Scan for the cell matching the given text and deliver its [x, y] coordinate at center. 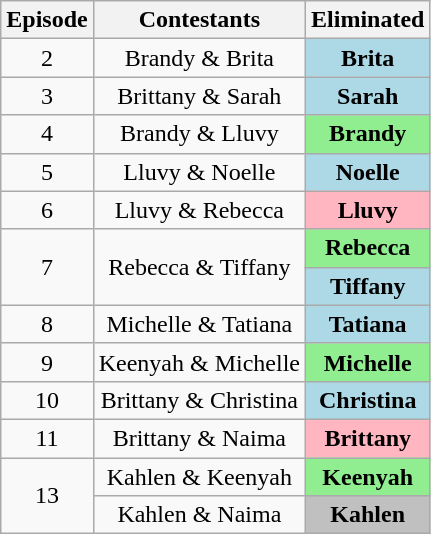
Kahlen & Naima [199, 515]
Episode [47, 20]
Michelle & Tatiana [199, 324]
Tiffany [368, 286]
11 [47, 438]
Keenyah & Michelle [199, 362]
Lluvy [368, 210]
4 [47, 134]
Tatiana [368, 324]
Rebecca & Tiffany [199, 267]
2 [47, 58]
Kahlen [368, 515]
Kahlen & Keenyah [199, 477]
Lluvy & Rebecca [199, 210]
5 [47, 172]
Sarah [368, 96]
Lluvy & Noelle [199, 172]
Noelle [368, 172]
Keenyah [368, 477]
6 [47, 210]
8 [47, 324]
Michelle [368, 362]
Brittany & Naima [199, 438]
9 [47, 362]
Brittany & Christina [199, 400]
Brandy [368, 134]
7 [47, 267]
Rebecca [368, 248]
Brandy & Brita [199, 58]
Contestants [199, 20]
Eliminated [368, 20]
3 [47, 96]
Brita [368, 58]
Brandy & Lluvy [199, 134]
13 [47, 496]
Christina [368, 400]
Brittany & Sarah [199, 96]
Brittany [368, 438]
10 [47, 400]
